Capture the cell that displays the provided text and extract its (x, y) central coordinate. 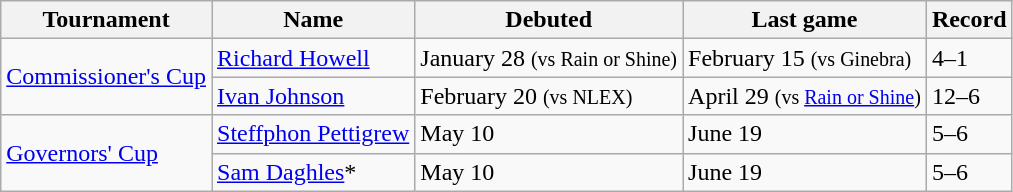
4–1 (969, 58)
Tournament (106, 20)
Last game (805, 20)
Name (314, 20)
Record (969, 20)
Debuted (549, 20)
Ivan Johnson (314, 96)
Steffphon Pettigrew (314, 134)
April 29 (vs Rain or Shine) (805, 96)
February 15 (vs Ginebra) (805, 58)
January 28 (vs Rain or Shine) (549, 58)
12–6 (969, 96)
Richard Howell (314, 58)
February 20 (vs NLEX) (549, 96)
Commissioner's Cup (106, 77)
Sam Daghles* (314, 172)
Governors' Cup (106, 153)
